From the cell containing the given text, extract its center point as [x, y] coordinate. 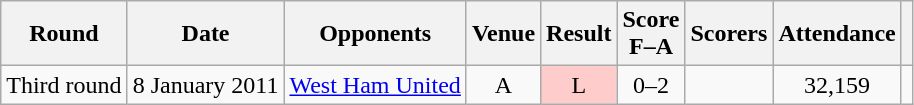
Opponents [375, 34]
Third round [64, 85]
ScoreF–A [651, 34]
Result [579, 34]
L [579, 85]
Date [206, 34]
West Ham United [375, 85]
8 January 2011 [206, 85]
0–2 [651, 85]
Scorers [729, 34]
Round [64, 34]
A [503, 85]
32,159 [837, 85]
Attendance [837, 34]
Venue [503, 34]
